From the cell containing the given text, extract its center point as (x, y) coordinate. 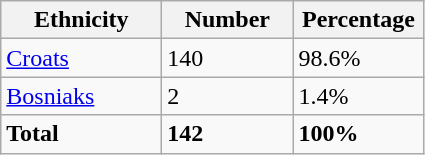
Total (82, 134)
Percentage (358, 20)
Croats (82, 58)
100% (358, 134)
142 (228, 134)
Ethnicity (82, 20)
140 (228, 58)
Bosniaks (82, 96)
98.6% (358, 58)
Number (228, 20)
2 (228, 96)
1.4% (358, 96)
